For the text-containing cell, return its midpoint in [X, Y] coordinate format. 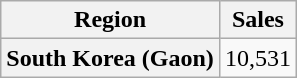
Sales [258, 20]
South Korea (Gaon) [110, 58]
Region [110, 20]
10,531 [258, 58]
